Scan for the cell matching the given text and deliver its (X, Y) coordinate at center. 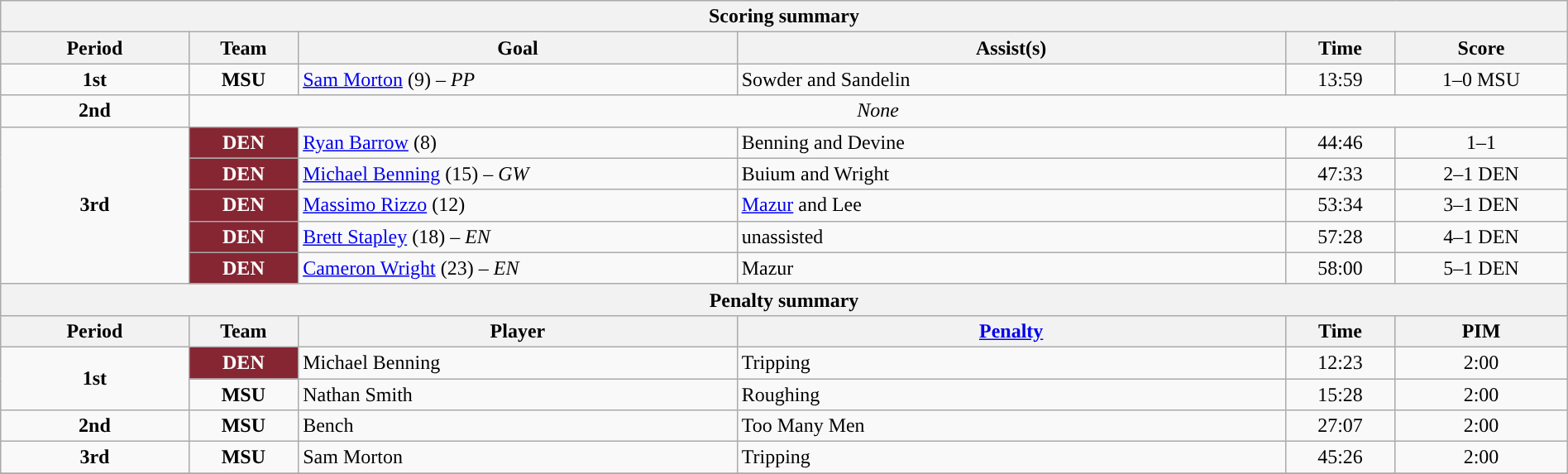
Brett Stapley (18) – EN (518, 237)
Sam Morton (518, 457)
4–1 DEN (1481, 237)
Michael Benning (15) – GW (518, 174)
Massimo Rizzo (12) (518, 205)
5–1 DEN (1481, 268)
45:26 (1340, 457)
15:28 (1340, 395)
Cameron Wright (23) – EN (518, 268)
Michael Benning (518, 362)
Sam Morton (9) – PP (518, 79)
1–0 MSU (1481, 79)
unassisted (1011, 237)
Ryan Barrow (8) (518, 142)
None (878, 111)
13:59 (1340, 79)
Score (1481, 48)
27:07 (1340, 426)
2–1 DEN (1481, 174)
12:23 (1340, 362)
58:00 (1340, 268)
47:33 (1340, 174)
Mazur (1011, 268)
Penalty (1011, 331)
Buium and Wright (1011, 174)
Bench (518, 426)
PIM (1481, 331)
Scoring summary (784, 17)
Player (518, 331)
57:28 (1340, 237)
44:46 (1340, 142)
Sowder and Sandelin (1011, 79)
Penalty summary (784, 299)
Roughing (1011, 395)
Goal (518, 48)
1–1 (1481, 142)
Nathan Smith (518, 395)
Benning and Devine (1011, 142)
3–1 DEN (1481, 205)
53:34 (1340, 205)
Mazur and Lee (1011, 205)
Too Many Men (1011, 426)
Assist(s) (1011, 48)
